Identify which cell holds the provided text, then report its (X, Y) central coordinate. 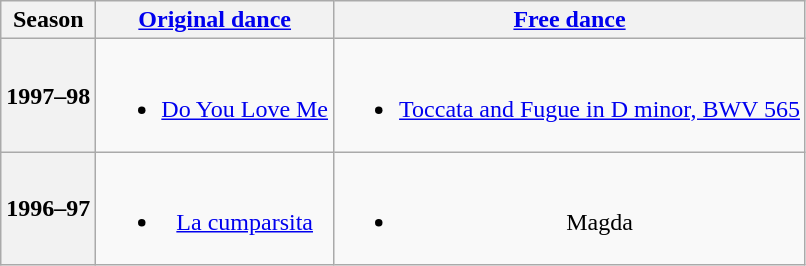
Magda (570, 208)
La cumparsita (215, 208)
Original dance (215, 20)
Do You Love Me (215, 96)
Free dance (570, 20)
Season (48, 20)
1997–98 (48, 96)
Toccata and Fugue in D minor, BWV 565 (570, 96)
1996–97 (48, 208)
